Search for the cell housing the specified text and yield its (x, y) center coordinate. 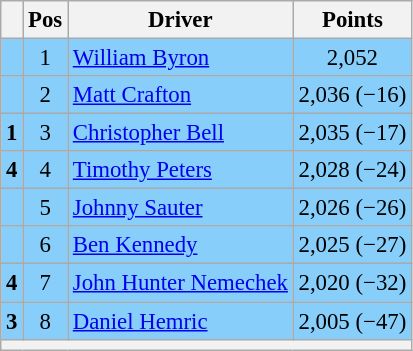
Johnny Sauter (181, 208)
Ben Kennedy (181, 245)
2,025 (−27) (352, 245)
Points (352, 20)
Christopher Bell (181, 133)
7 (46, 283)
Driver (181, 20)
2,036 (−16) (352, 95)
Timothy Peters (181, 170)
Pos (46, 20)
2,026 (−26) (352, 208)
6 (46, 245)
2,020 (−32) (352, 283)
Daniel Hemric (181, 321)
2,052 (352, 58)
2,035 (−17) (352, 133)
5 (46, 208)
2,028 (−24) (352, 170)
William Byron (181, 58)
2,005 (−47) (352, 321)
John Hunter Nemechek (181, 283)
8 (46, 321)
2 (46, 95)
Matt Crafton (181, 95)
